Locate the cell with the specified text and output its [x, y] center coordinate. 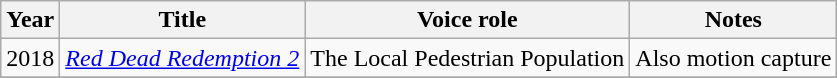
Year [30, 20]
Voice role [468, 20]
The Local Pedestrian Population [468, 58]
2018 [30, 58]
Title [182, 20]
Also motion capture [734, 58]
Notes [734, 20]
Red Dead Redemption 2 [182, 58]
